Return the (x, y) coordinate for the center point of the cell that contains the specified text.  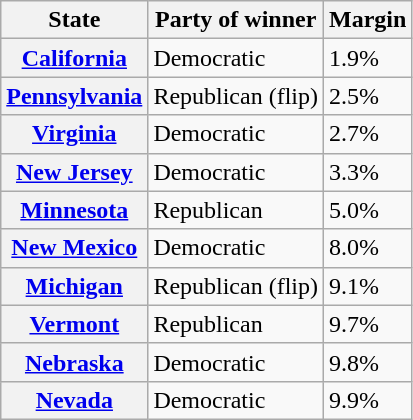
2.7% (368, 134)
3.3% (368, 172)
Minnesota (74, 210)
2.5% (368, 96)
Virginia (74, 134)
New Mexico (74, 248)
Pennsylvania (74, 96)
State (74, 20)
9.8% (368, 362)
1.9% (368, 58)
9.1% (368, 286)
Nevada (74, 400)
Michigan (74, 286)
New Jersey (74, 172)
5.0% (368, 210)
Party of winner (236, 20)
9.7% (368, 324)
Nebraska (74, 362)
Vermont (74, 324)
8.0% (368, 248)
9.9% (368, 400)
Margin (368, 20)
California (74, 58)
